Identify which cell holds the provided text, then report its (x, y) central coordinate. 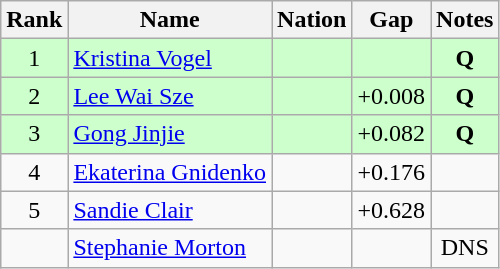
Lee Wai Sze (170, 96)
Gap (392, 20)
3 (34, 134)
+0.176 (392, 172)
Notes (465, 20)
Kristina Vogel (170, 58)
5 (34, 210)
4 (34, 172)
Ekaterina Gnidenko (170, 172)
Rank (34, 20)
1 (34, 58)
DNS (465, 248)
+0.008 (392, 96)
2 (34, 96)
Name (170, 20)
Nation (312, 20)
Sandie Clair (170, 210)
Stephanie Morton (170, 248)
Gong Jinjie (170, 134)
+0.628 (392, 210)
+0.082 (392, 134)
